Locate the cell with the specified text and output its [x, y] center coordinate. 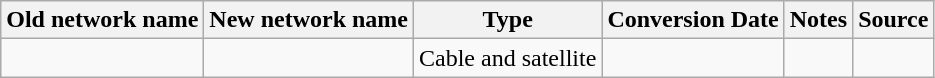
Type [508, 20]
Source [894, 20]
Conversion Date [693, 20]
Old network name [102, 20]
Cable and satellite [508, 58]
Notes [818, 20]
New network name [309, 20]
